Search for the cell housing the specified text and yield its (X, Y) center coordinate. 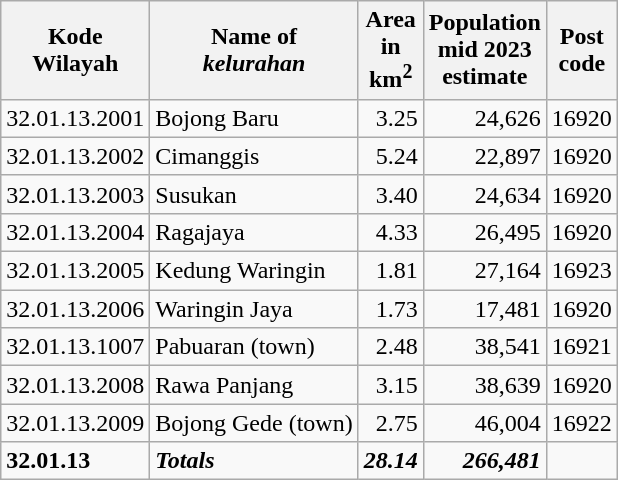
3.25 (390, 118)
32.01.13 (76, 461)
38,541 (484, 347)
26,495 (484, 232)
32.01.13.2006 (76, 309)
32.01.13.2008 (76, 385)
38,639 (484, 385)
Rawa Panjang (254, 385)
1.73 (390, 309)
Pabuaran (town) (254, 347)
32.01.13.1007 (76, 347)
27,164 (484, 271)
3.40 (390, 194)
2.75 (390, 423)
16923 (582, 271)
28.14 (390, 461)
24,634 (484, 194)
Name of kelurahan (254, 50)
1.81 (390, 271)
17,481 (484, 309)
Post code (582, 50)
Susukan (254, 194)
32.01.13.2002 (76, 156)
24,626 (484, 118)
3.15 (390, 385)
2.48 (390, 347)
32.01.13.2009 (76, 423)
Bojong Baru (254, 118)
Waringin Jaya (254, 309)
32.01.13.2001 (76, 118)
5.24 (390, 156)
16922 (582, 423)
46,004 (484, 423)
4.33 (390, 232)
Area in km2 (390, 50)
Cimanggis (254, 156)
Bojong Gede (town) (254, 423)
32.01.13.2003 (76, 194)
16921 (582, 347)
Totals (254, 461)
32.01.13.2005 (76, 271)
Ragajaya (254, 232)
32.01.13.2004 (76, 232)
266,481 (484, 461)
Populationmid 2023estimate (484, 50)
Kedung Waringin (254, 271)
Kode Wilayah (76, 50)
22,897 (484, 156)
